Detect which cell encompasses the target text, then output its [X, Y] center coordinate. 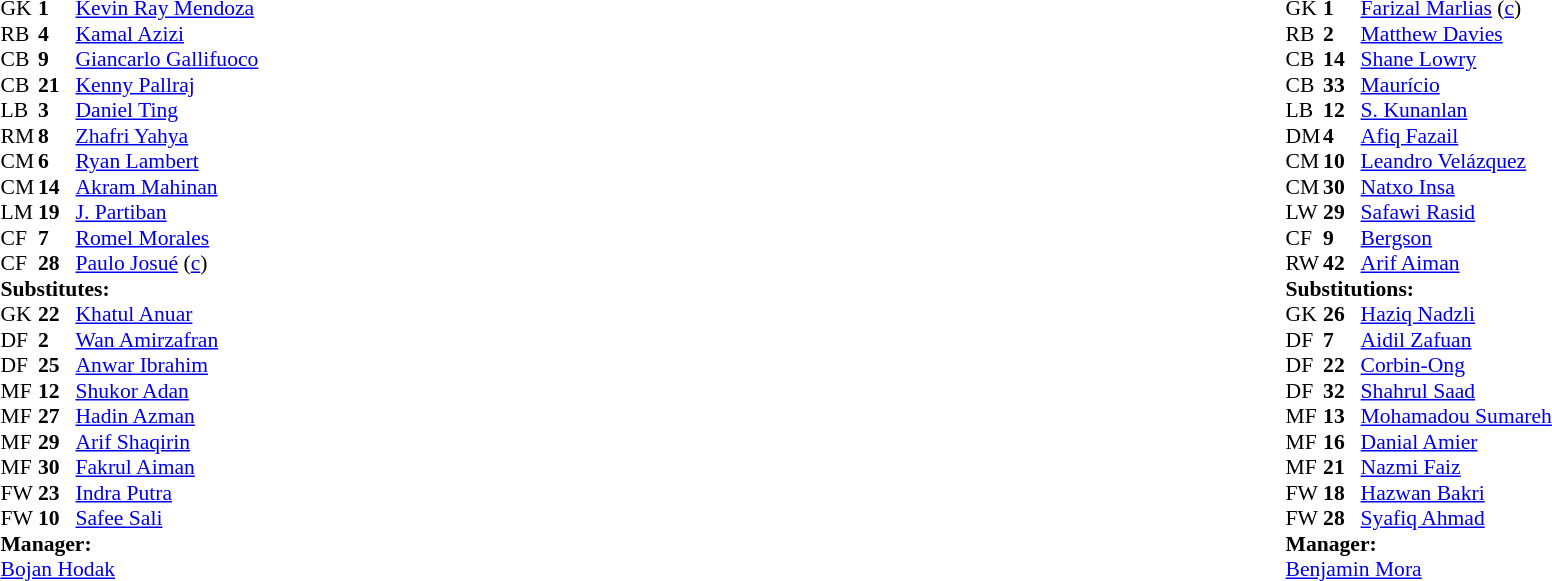
Safawi Rasid [1456, 213]
Zhafri Yahya [168, 136]
LM [19, 213]
Mohamadou Sumareh [1456, 417]
33 [1342, 85]
Aidil Zafuan [1456, 340]
Shane Lowry [1456, 59]
Akram Mahinan [168, 187]
Ryan Lambert [168, 161]
6 [57, 161]
23 [57, 493]
25 [57, 365]
Giancarlo Gallifuoco [168, 59]
Corbin-Ong [1456, 365]
Wan Amirzafran [168, 340]
Shahrul Saad [1456, 391]
J. Partiban [168, 213]
Substitutes: [129, 289]
Arif Shaqirin [168, 442]
Haziq Nadzli [1456, 315]
Kamal Azizi [168, 34]
13 [1342, 417]
18 [1342, 493]
Kenny Pallraj [168, 85]
32 [1342, 391]
Maurício [1456, 85]
Hazwan Bakri [1456, 493]
27 [57, 417]
Natxo Insa [1456, 187]
16 [1342, 442]
RM [19, 136]
Arif Aiman [1456, 263]
Danial Amier [1456, 442]
Afiq Fazail [1456, 136]
Bergson [1456, 238]
Daniel Ting [168, 111]
DM [1305, 136]
Shukor Adan [168, 391]
3 [57, 111]
Romel Morales [168, 238]
Safee Sali [168, 519]
26 [1342, 315]
Nazmi Faiz [1456, 467]
42 [1342, 263]
RW [1305, 263]
S. Kunanlan [1456, 111]
LW [1305, 213]
Matthew Davies [1456, 34]
Substitutions: [1419, 289]
Syafiq Ahmad [1456, 519]
Anwar Ibrahim [168, 365]
19 [57, 213]
8 [57, 136]
Fakrul Aiman [168, 467]
Indra Putra [168, 493]
Paulo Josué (c) [168, 263]
Leandro Velázquez [1456, 161]
Khatul Anuar [168, 315]
Hadin Azman [168, 417]
